Capture the cell that displays the provided text and extract its [X, Y] central coordinate. 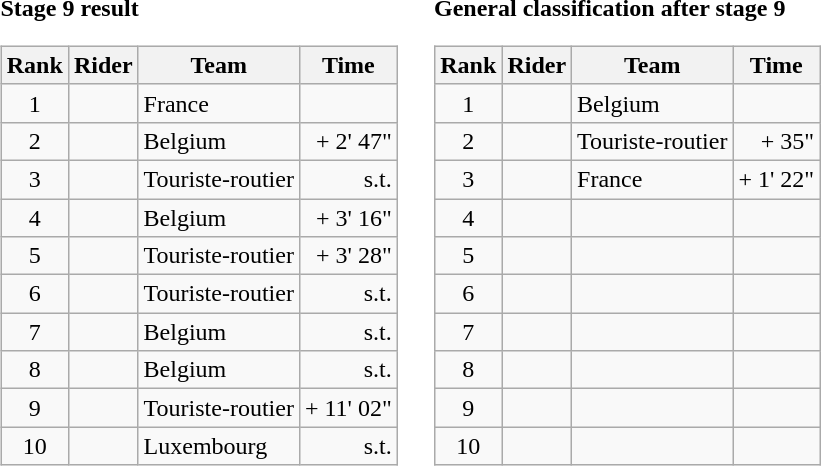
Luxembourg [218, 446]
+ 3' 28" [348, 256]
+ 11' 02" [348, 408]
+ 2' 47" [348, 141]
+ 35" [776, 141]
+ 1' 22" [776, 179]
+ 3' 16" [348, 217]
